For the text-containing cell, return its midpoint in (X, Y) coordinate format. 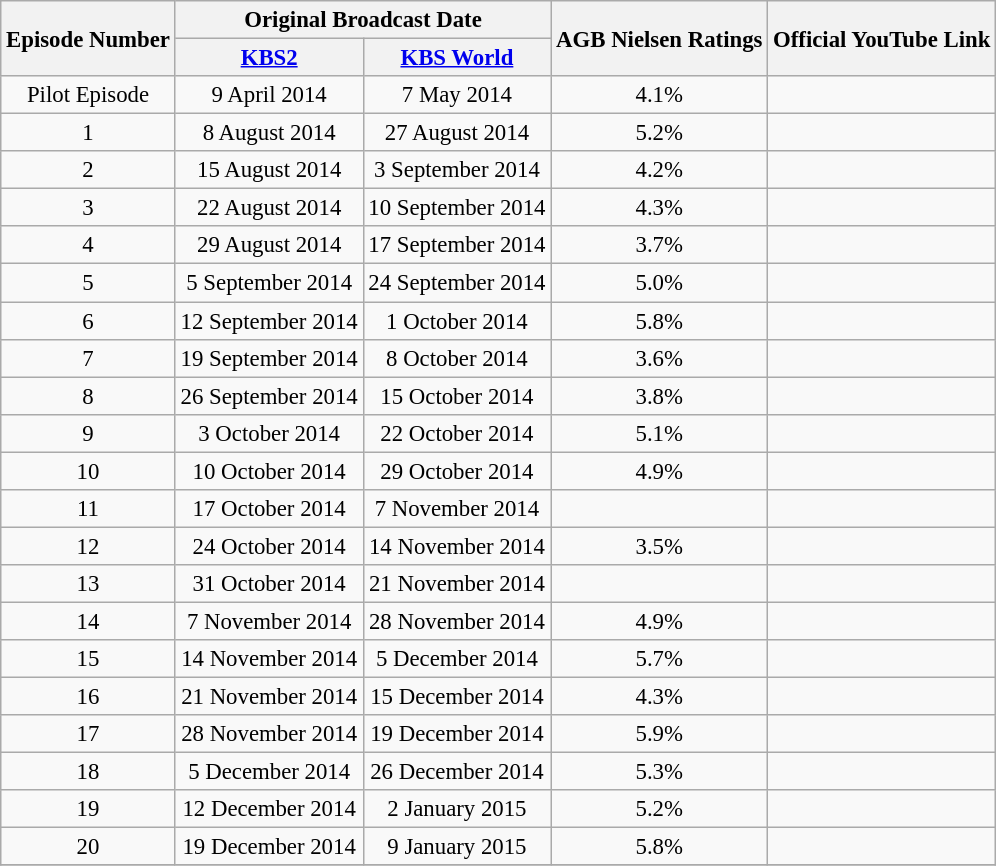
6 (88, 321)
5.0% (660, 283)
9 April 2014 (269, 95)
9 (88, 433)
AGB Nielsen Ratings (660, 38)
Original Broadcast Date (363, 20)
2 January 2015 (457, 809)
4.2% (660, 170)
1 October 2014 (457, 321)
7 May 2014 (457, 95)
18 (88, 772)
15 October 2014 (457, 396)
27 August 2014 (457, 133)
3.5% (660, 546)
KBS2 (269, 58)
20 (88, 847)
Pilot Episode (88, 95)
3.6% (660, 358)
22 August 2014 (269, 208)
5 September 2014 (269, 283)
15 (88, 659)
26 December 2014 (457, 772)
10 September 2014 (457, 208)
3.7% (660, 245)
15 August 2014 (269, 170)
10 October 2014 (269, 471)
3 October 2014 (269, 433)
4 (88, 245)
12 December 2014 (269, 809)
3 (88, 208)
5.9% (660, 734)
24 September 2014 (457, 283)
22 October 2014 (457, 433)
3 September 2014 (457, 170)
31 October 2014 (269, 584)
7 (88, 358)
17 October 2014 (269, 509)
29 August 2014 (269, 245)
15 December 2014 (457, 697)
8 October 2014 (457, 358)
17 (88, 734)
8 (88, 396)
Episode Number (88, 38)
5 (88, 283)
9 January 2015 (457, 847)
12 September 2014 (269, 321)
4.1% (660, 95)
26 September 2014 (269, 396)
19 (88, 809)
12 (88, 546)
29 October 2014 (457, 471)
KBS World (457, 58)
16 (88, 697)
10 (88, 471)
17 September 2014 (457, 245)
19 September 2014 (269, 358)
5.3% (660, 772)
11 (88, 509)
5.1% (660, 433)
2 (88, 170)
8 August 2014 (269, 133)
24 October 2014 (269, 546)
14 (88, 621)
13 (88, 584)
5.7% (660, 659)
3.8% (660, 396)
Official YouTube Link (882, 38)
1 (88, 133)
